Provide the [x, y] coordinate of the cell's center where the given text is located.  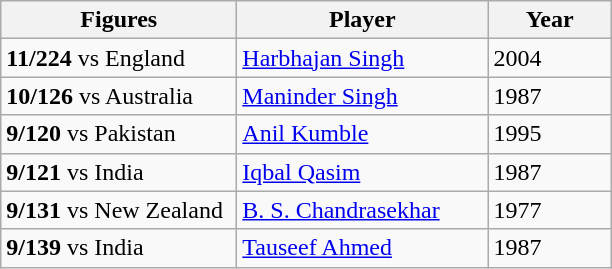
1977 [550, 210]
Tauseef Ahmed [362, 248]
9/139 vs India [119, 248]
Figures [119, 20]
2004 [550, 58]
Player [362, 20]
9/131 vs New Zealand [119, 210]
10/126 vs Australia [119, 96]
Harbhajan Singh [362, 58]
Iqbal Qasim [362, 172]
9/120 vs Pakistan [119, 134]
Year [550, 20]
9/121 vs India [119, 172]
Anil Kumble [362, 134]
11/224 vs England [119, 58]
Maninder Singh [362, 96]
1995 [550, 134]
B. S. Chandrasekhar [362, 210]
